Pinpoint the cell where the given text exists, returning its [X, Y] midpoint coordinate. 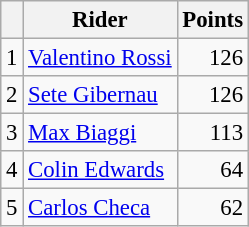
Colin Edwards [100, 170]
Rider [100, 20]
64 [212, 170]
Max Biaggi [100, 133]
3 [12, 133]
Sete Gibernau [100, 95]
5 [12, 208]
Valentino Rossi [100, 58]
1 [12, 58]
2 [12, 95]
Carlos Checa [100, 208]
113 [212, 133]
62 [212, 208]
Points [212, 20]
4 [12, 170]
